Locate the cell with the specified text and output its [x, y] center coordinate. 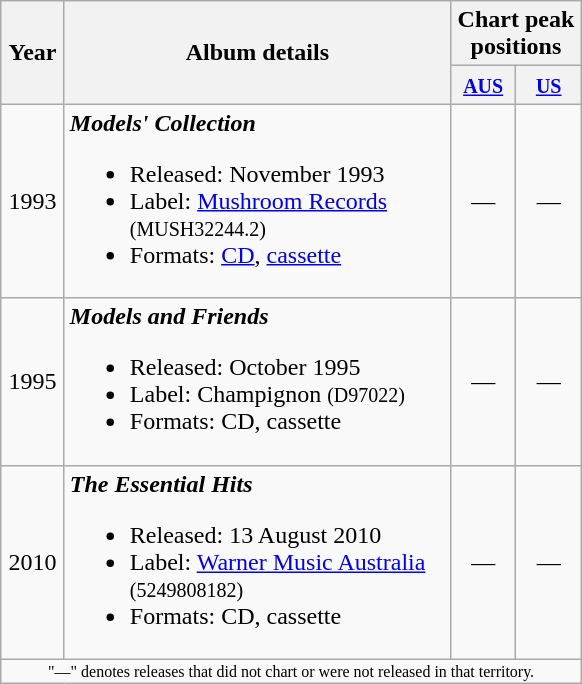
Chart peak positions [516, 34]
Models' CollectionReleased: November 1993Label: Mushroom Records (MUSH32244.2)Formats: CD, cassette [257, 201]
AUS [483, 85]
1995 [33, 382]
2010 [33, 562]
Album details [257, 52]
US [549, 85]
"—" denotes releases that did not chart or were not released in that territory. [292, 671]
Year [33, 52]
The Essential HitsReleased: 13 August 2010Label: Warner Music Australia (5249808182) Formats: CD, cassette [257, 562]
1993 [33, 201]
Models and FriendsReleased: October 1995Label: Champignon (D97022)Formats: CD, cassette [257, 382]
